Determine the (X, Y) coordinate at the center of the cell enclosing the given text.  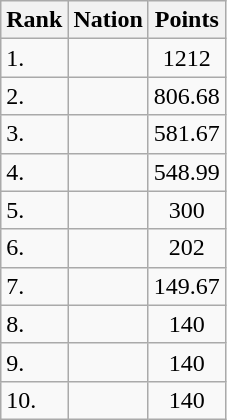
806.68 (186, 96)
10. (34, 400)
202 (186, 248)
Points (186, 20)
5. (34, 210)
Nation (108, 20)
1. (34, 58)
3. (34, 134)
1212 (186, 58)
4. (34, 172)
7. (34, 286)
300 (186, 210)
149.67 (186, 286)
548.99 (186, 172)
Rank (34, 20)
581.67 (186, 134)
6. (34, 248)
9. (34, 362)
2. (34, 96)
8. (34, 324)
